Search for the cell housing the specified text and yield its (x, y) center coordinate. 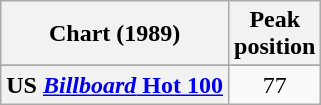
Peakposition (275, 34)
Chart (1989) (115, 34)
US Billboard Hot 100 (115, 85)
77 (275, 85)
